From the cell containing the given text, extract its center point as [X, Y] coordinate. 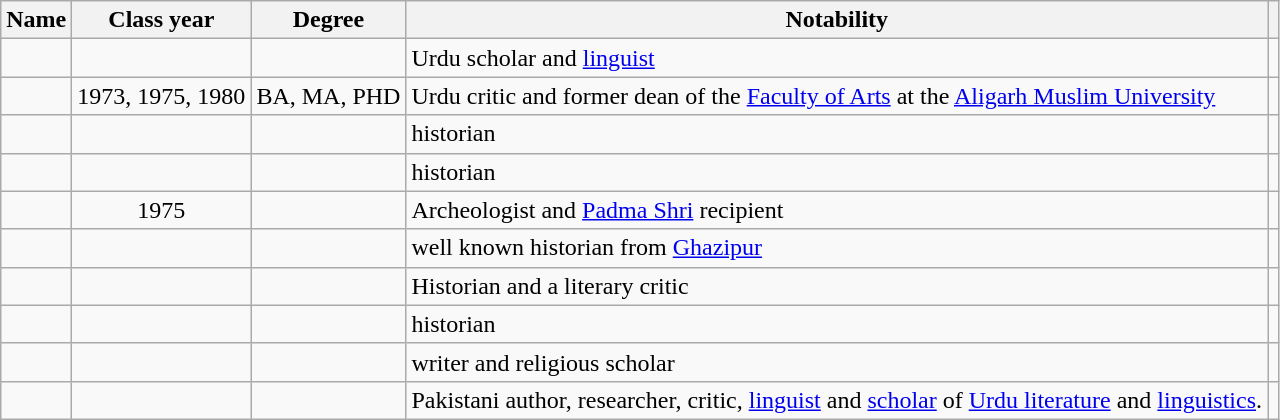
Urdu critic and former dean of the Faculty of Arts at the Aligarh Muslim University [837, 96]
Notability [837, 20]
Urdu scholar and linguist [837, 58]
1975 [162, 210]
well known historian from Ghazipur [837, 248]
Archeologist and Padma Shri recipient [837, 210]
BA, MA, PHD [328, 96]
Name [36, 20]
Class year [162, 20]
1973, 1975, 1980 [162, 96]
writer and religious scholar [837, 362]
Pakistani author, researcher, critic, linguist and scholar of Urdu literature and linguistics. [837, 400]
Degree [328, 20]
Historian and a literary critic [837, 286]
